From the cell containing the given text, extract its center point as [x, y] coordinate. 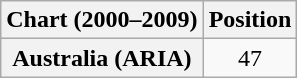
47 [250, 58]
Position [250, 20]
Australia (ARIA) [102, 58]
Chart (2000–2009) [102, 20]
